Search for the cell housing the specified text and yield its [x, y] center coordinate. 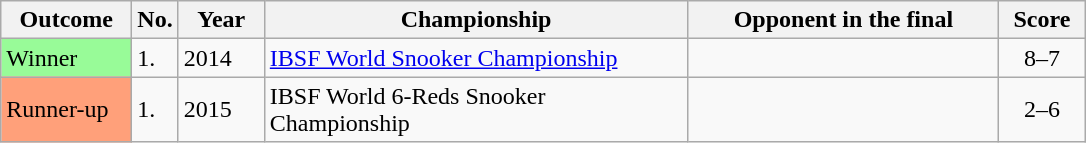
2014 [221, 58]
Score [1042, 20]
IBSF World 6-Reds Snooker Championship [476, 110]
Year [221, 20]
No. [155, 20]
Championship [476, 20]
Outcome [66, 20]
8–7 [1042, 58]
Winner [66, 58]
IBSF World Snooker Championship [476, 58]
2015 [221, 110]
Runner-up [66, 110]
2–6 [1042, 110]
Opponent in the final [844, 20]
